Output the (x, y) coordinate of the center of the cell containing the given text.  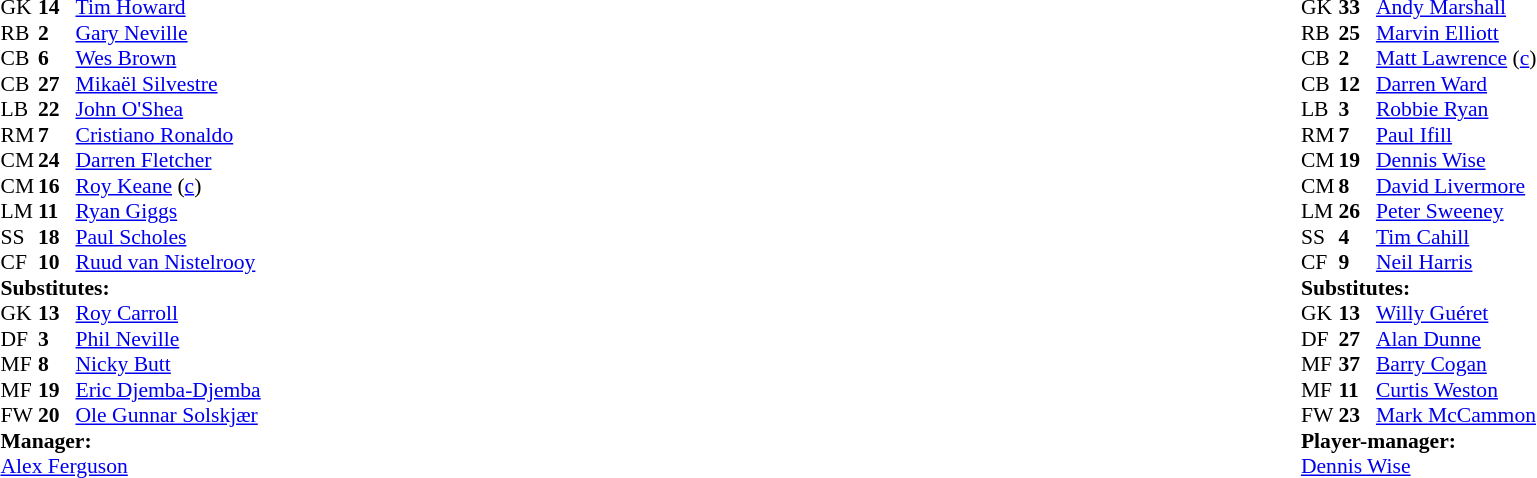
Paul Ifill (1456, 135)
22 (57, 109)
John O'Shea (168, 109)
37 (1357, 365)
16 (57, 186)
Roy Carroll (168, 313)
Peter Sweeney (1456, 211)
Matt Lawrence (c) (1456, 59)
Paul Scholes (168, 237)
18 (57, 237)
Wes Brown (168, 59)
Cristiano Ronaldo (168, 135)
Phil Neville (168, 339)
20 (57, 415)
Darren Fletcher (168, 161)
Mark McCammon (1456, 415)
26 (1357, 211)
Mikaël Silvestre (168, 84)
10 (57, 263)
Barry Cogan (1456, 365)
Darren Ward (1456, 84)
Curtis Weston (1456, 390)
Alan Dunne (1456, 339)
6 (57, 59)
12 (1357, 84)
23 (1357, 415)
Manager: (130, 441)
Ole Gunnar Solskjær (168, 415)
25 (1357, 33)
Marvin Elliott (1456, 33)
Ruud van Nistelrooy (168, 263)
Neil Harris (1456, 263)
4 (1357, 237)
Player-manager: (1419, 441)
Ryan Giggs (168, 211)
Eric Djemba-Djemba (168, 390)
Gary Neville (168, 33)
9 (1357, 263)
Willy Guéret (1456, 313)
Tim Cahill (1456, 237)
Nicky Butt (168, 365)
Robbie Ryan (1456, 109)
24 (57, 161)
Roy Keane (c) (168, 186)
David Livermore (1456, 186)
Dennis Wise (1456, 161)
